Locate the cell with the specified text and output its (X, Y) center coordinate. 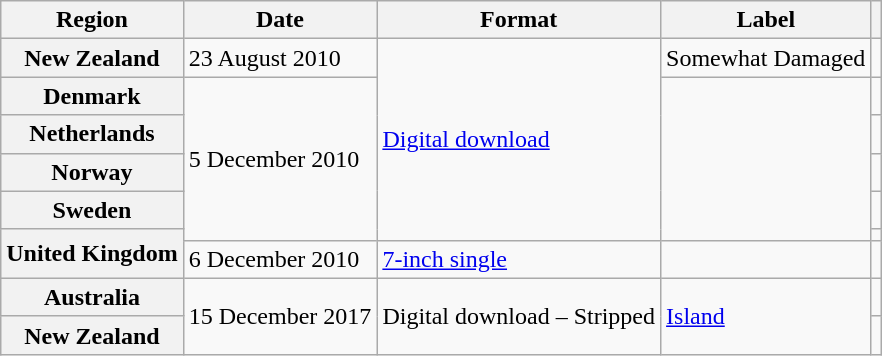
Format (519, 20)
Digital download – Stripped (519, 316)
Netherlands (92, 134)
Australia (92, 297)
5 December 2010 (280, 158)
23 August 2010 (280, 58)
15 December 2017 (280, 316)
United Kingdom (92, 254)
Somewhat Damaged (766, 58)
6 December 2010 (280, 259)
Label (766, 20)
Island (766, 316)
7-inch single (519, 259)
Date (280, 20)
Region (92, 20)
Sweden (92, 210)
Norway (92, 172)
Digital download (519, 140)
Denmark (92, 96)
